Provide the (X, Y) coordinate of the cell's center where the given text is located.  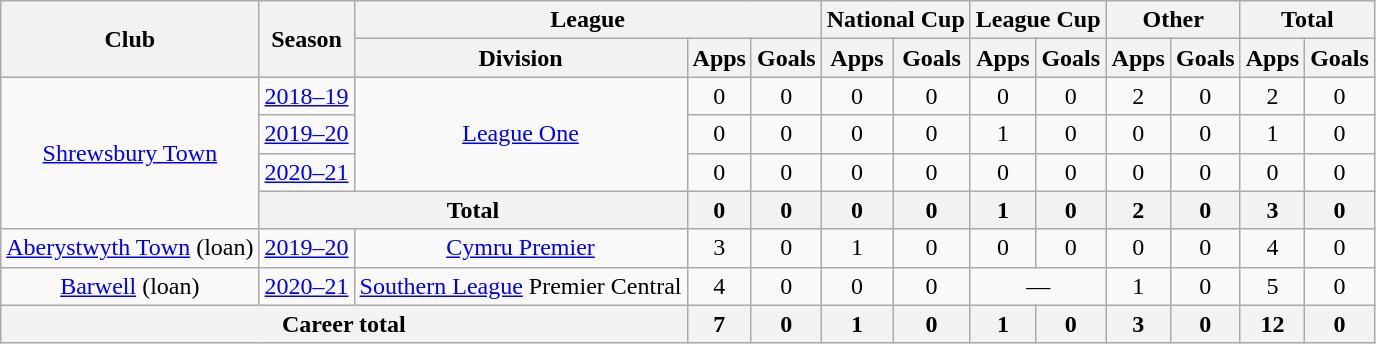
Barwell (loan) (130, 286)
National Cup (896, 20)
Career total (344, 324)
League One (520, 134)
2018–19 (306, 96)
12 (1272, 324)
League Cup (1038, 20)
— (1038, 286)
5 (1272, 286)
Season (306, 39)
Cymru Premier (520, 248)
Other (1173, 20)
Aberystwyth Town (loan) (130, 248)
Club (130, 39)
7 (719, 324)
Southern League Premier Central (520, 286)
League (588, 20)
Division (520, 58)
Shrewsbury Town (130, 153)
